Output the [X, Y] coordinate of the center of the cell containing the given text.  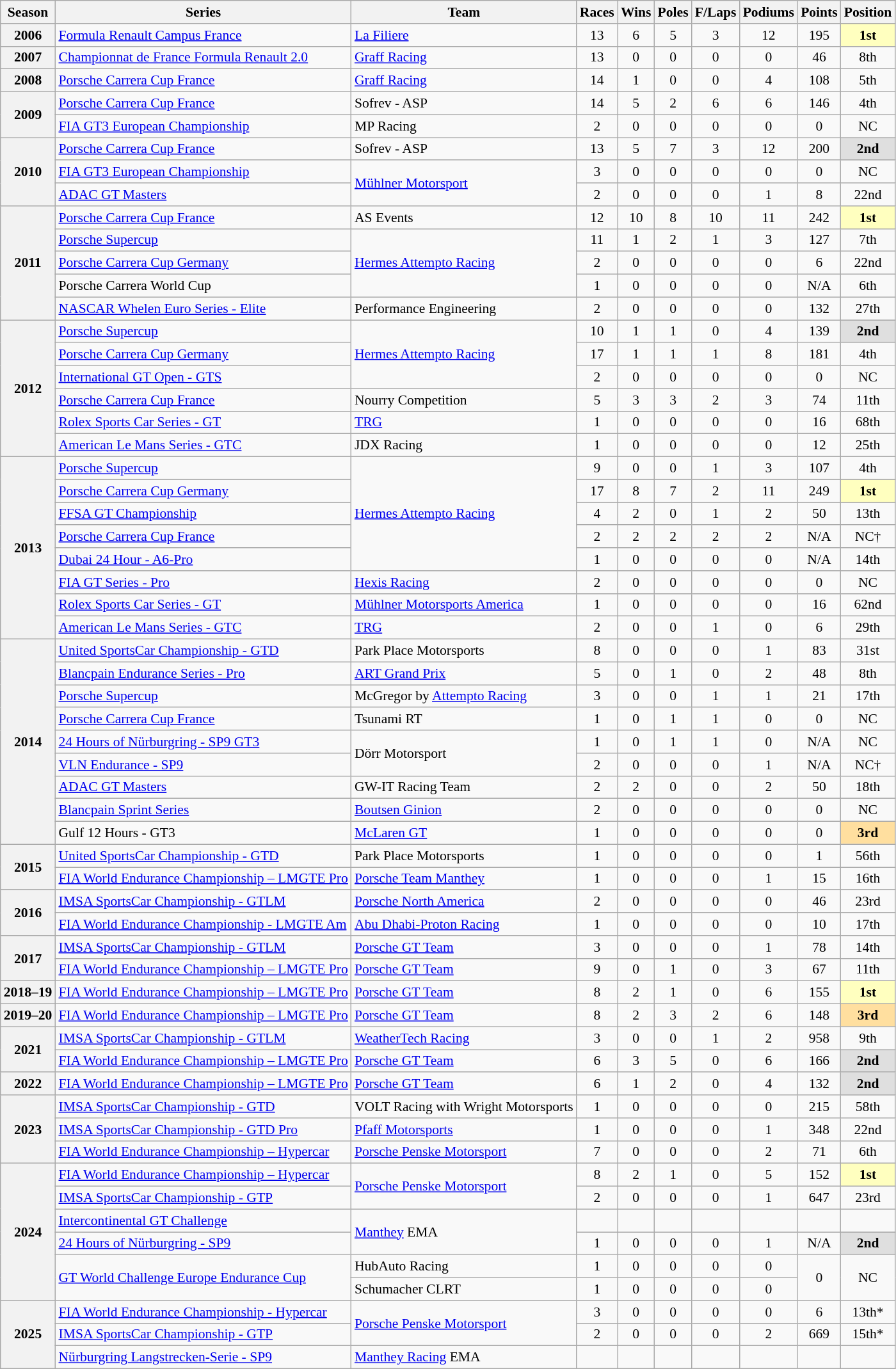
Intercontinental GT Challenge [203, 1221]
VLN Endurance - SP9 [203, 765]
WeatherTech Racing [464, 1038]
McGregor by Attempto Racing [464, 696]
Dubai 24 Hour - A6-Pro [203, 559]
166 [819, 1061]
348 [819, 1130]
ART Grand Prix [464, 673]
VOLT Racing with Wright Motorsports [464, 1107]
Performance Engineering [464, 308]
68th [868, 422]
HubAuto Racing [464, 1267]
249 [819, 491]
7th [868, 240]
2012 [28, 388]
195 [819, 35]
Nürburgring Langstrecken-Serie - SP9 [203, 1357]
Podiums [769, 12]
Position [868, 12]
74 [819, 400]
67 [819, 970]
2013 [28, 548]
2015 [28, 867]
Hexis Racing [464, 582]
647 [819, 1198]
148 [819, 1016]
71 [819, 1152]
IMSA SportsCar Championship - GTD [203, 1107]
La Filiere [464, 35]
Mühlner Motorsports America [464, 605]
215 [819, 1107]
2022 [28, 1084]
5th [868, 81]
FIA GT Series - Pro [203, 582]
108 [819, 81]
2024 [28, 1232]
2011 [28, 263]
56th [868, 856]
2014 [28, 742]
IMSA SportsCar Championship - GTD Pro [203, 1130]
Abu Dhabi-Proton Racing [464, 924]
Schumacher CLRT [464, 1289]
242 [819, 218]
16th [868, 879]
2017 [28, 959]
FIA World Endurance Championship - Hypercar [203, 1312]
MP Racing [464, 126]
200 [819, 149]
2010 [28, 172]
Wins [636, 12]
25th [868, 445]
181 [819, 355]
Blancpain Endurance Series - Pro [203, 673]
Dörr Motorsport [464, 753]
AS Events [464, 218]
146 [819, 104]
Tsunami RT [464, 719]
155 [819, 993]
Team [464, 12]
Gulf 12 Hours - GT3 [203, 833]
48 [819, 673]
Manthey EMA [464, 1231]
Porsche Carrera World Cup [203, 286]
78 [819, 947]
958 [819, 1038]
Porsche Team Manthey [464, 879]
2006 [28, 35]
2007 [28, 58]
Poles [673, 12]
18th [868, 787]
Nourry Competition [464, 400]
Formula Renault Campus France [203, 35]
13th [868, 514]
2009 [28, 115]
127 [819, 240]
152 [819, 1175]
15th* [868, 1334]
107 [819, 468]
Boutsen Ginion [464, 810]
NASCAR Whelen Euro Series - Elite [203, 308]
83 [819, 651]
Races [597, 12]
21 [819, 696]
McLaren GT [464, 833]
2019–20 [28, 1016]
Porsche North America [464, 902]
24 Hours of Nürburgring - SP9 [203, 1244]
9th [868, 1038]
24 Hours of Nürburgring - SP9 GT3 [203, 742]
58th [868, 1107]
13th* [868, 1312]
FFSA GT Championship [203, 514]
27th [868, 308]
2025 [28, 1335]
Manthey Racing EMA [464, 1357]
International GT Open - GTS [203, 377]
2021 [28, 1050]
Season [28, 12]
2008 [28, 81]
Pfaff Motorsports [464, 1130]
F/Laps [716, 12]
Championnat de France Formula Renault 2.0 [203, 58]
JDX Racing [464, 445]
2023 [28, 1129]
62nd [868, 605]
FIA World Endurance Championship - LMGTE Am [203, 924]
Series [203, 12]
15 [819, 879]
669 [819, 1334]
GT World Challenge Europe Endurance Cup [203, 1277]
Blancpain Sprint Series [203, 810]
GW-IT Racing Team [464, 787]
29th [868, 628]
2018–19 [28, 993]
2016 [28, 913]
Points [819, 12]
Mühlner Motorsport [464, 183]
139 [819, 332]
31st [868, 651]
